Capture the cell that displays the provided text and extract its (x, y) central coordinate. 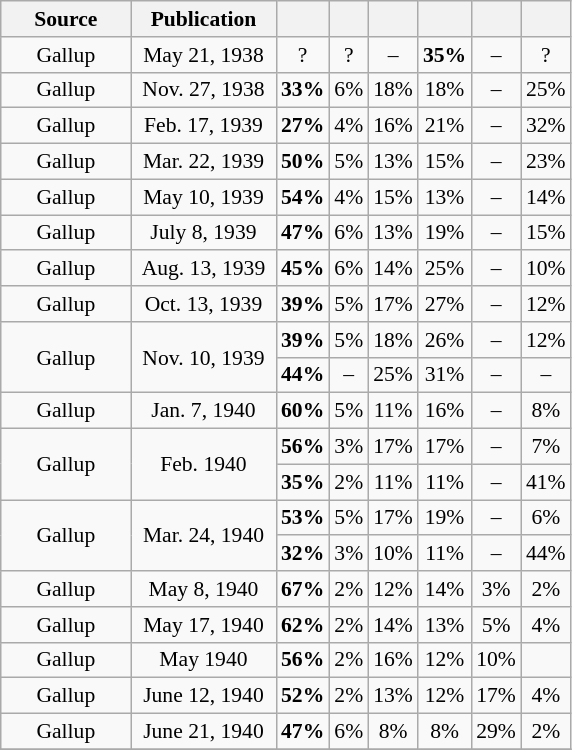
Jan. 7, 1940 (204, 411)
23% (546, 162)
Mar. 22, 1939 (204, 162)
21% (444, 126)
Source (66, 19)
Oct. 13, 1939 (204, 304)
July 8, 1939 (204, 233)
May 21, 1938 (204, 55)
Nov. 27, 1938 (204, 90)
33% (302, 90)
Feb. 1940 (204, 464)
53% (302, 518)
67% (302, 589)
Aug. 13, 1939 (204, 269)
52% (302, 696)
June 12, 1940 (204, 696)
50% (302, 162)
May 10, 1939 (204, 197)
June 21, 1940 (204, 732)
26% (444, 340)
Feb. 17, 1939 (204, 126)
62% (302, 625)
29% (496, 732)
60% (302, 411)
31% (444, 375)
Publication (204, 19)
41% (546, 482)
7% (546, 447)
Mar. 24, 1940 (204, 536)
May 17, 1940 (204, 625)
May 8, 1940 (204, 589)
45% (302, 269)
54% (302, 197)
Nov. 10, 1939 (204, 358)
May 1940 (204, 660)
